Scan for the cell matching the given text and deliver its [X, Y] coordinate at center. 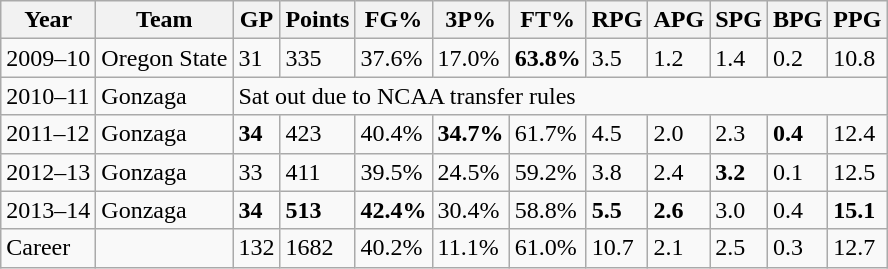
5.5 [617, 210]
2.5 [739, 248]
Career [48, 248]
3.5 [617, 58]
39.5% [394, 172]
2013–14 [48, 210]
Oregon State [164, 58]
40.2% [394, 248]
423 [318, 134]
42.4% [394, 210]
Year [48, 20]
12.7 [858, 248]
335 [318, 58]
31 [256, 58]
3.8 [617, 172]
3.0 [739, 210]
58.8% [548, 210]
Points [318, 20]
2.6 [679, 210]
2.1 [679, 248]
33 [256, 172]
1.4 [739, 58]
40.4% [394, 134]
Sat out due to NCAA transfer rules [560, 96]
63.8% [548, 58]
0.2 [797, 58]
12.4 [858, 134]
61.0% [548, 248]
513 [318, 210]
37.6% [394, 58]
61.7% [548, 134]
34.7% [470, 134]
GP [256, 20]
24.5% [470, 172]
PPG [858, 20]
411 [318, 172]
3.2 [739, 172]
4.5 [617, 134]
132 [256, 248]
2011–12 [48, 134]
FT% [548, 20]
11.1% [470, 248]
RPG [617, 20]
1.2 [679, 58]
APG [679, 20]
SPG [739, 20]
2010–11 [48, 96]
1682 [318, 248]
15.1 [858, 210]
2.0 [679, 134]
12.5 [858, 172]
10.7 [617, 248]
2.4 [679, 172]
FG% [394, 20]
10.8 [858, 58]
59.2% [548, 172]
2009–10 [48, 58]
0.3 [797, 248]
17.0% [470, 58]
0.1 [797, 172]
Team [164, 20]
3P% [470, 20]
BPG [797, 20]
2012–13 [48, 172]
2.3 [739, 134]
30.4% [470, 210]
